Return the (x, y) coordinate for the center point of the cell that contains the specified text.  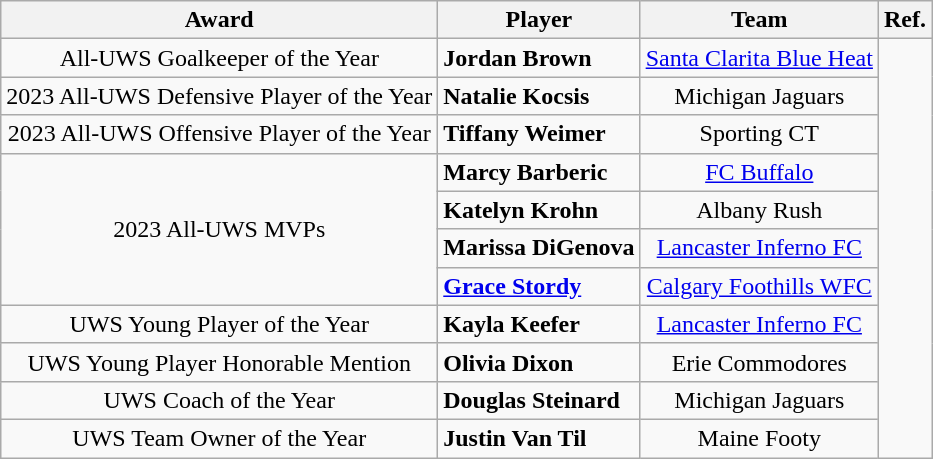
FC Buffalo (759, 172)
Albany Rush (759, 210)
Erie Commodores (759, 362)
Tiffany Weimer (539, 134)
All-UWS Goalkeeper of the Year (220, 58)
Douglas Steinard (539, 400)
Grace Stordy (539, 286)
Marissa DiGenova (539, 248)
Kayla Keefer (539, 324)
Natalie Kocsis (539, 96)
Sporting CT (759, 134)
UWS Young Player of the Year (220, 324)
Calgary Foothills WFC (759, 286)
Santa Clarita Blue Heat (759, 58)
UWS Team Owner of the Year (220, 438)
Player (539, 20)
2023 All-UWS Defensive Player of the Year (220, 96)
2023 All-UWS Offensive Player of the Year (220, 134)
Jordan Brown (539, 58)
Justin Van Til (539, 438)
Award (220, 20)
Team (759, 20)
Maine Footy (759, 438)
Katelyn Krohn (539, 210)
UWS Young Player Honorable Mention (220, 362)
Ref. (904, 20)
2023 All-UWS MVPs (220, 229)
UWS Coach of the Year (220, 400)
Olivia Dixon (539, 362)
Marcy Barberic (539, 172)
